Pinpoint the cell where the given text exists, returning its [x, y] midpoint coordinate. 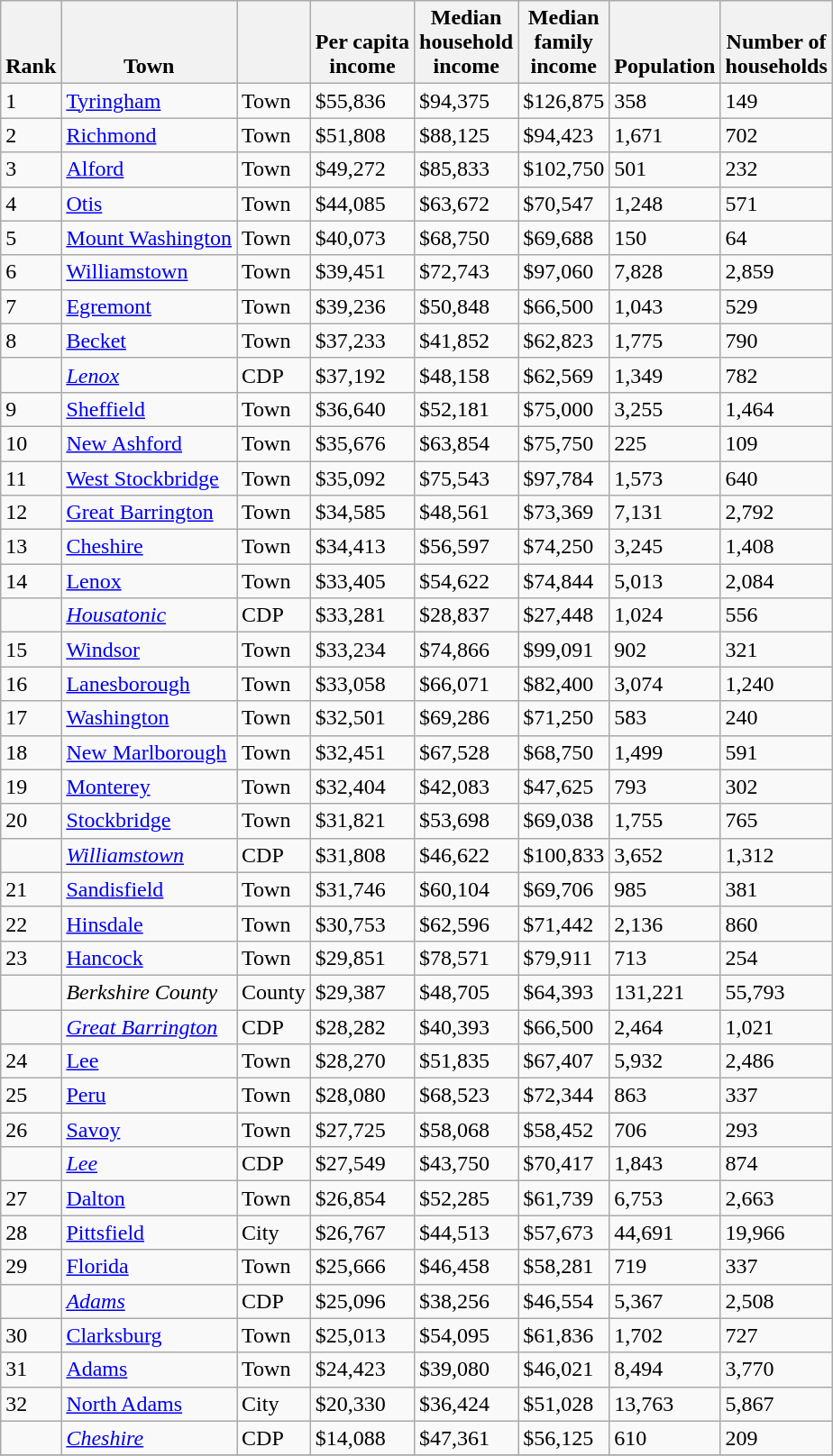
2,464 [665, 1026]
1,573 [665, 478]
Otis [150, 204]
$34,413 [362, 547]
1,043 [665, 306]
985 [665, 889]
$25,666 [362, 1267]
$28,282 [362, 1026]
$99,091 [564, 650]
$71,442 [564, 924]
$33,281 [362, 615]
$94,375 [467, 101]
$48,561 [467, 513]
$94,423 [564, 135]
782 [776, 375]
32 [31, 1404]
3,255 [665, 409]
$74,844 [564, 581]
$35,092 [362, 478]
$82,400 [564, 684]
2,486 [776, 1061]
1,312 [776, 855]
Becket [150, 341]
55,793 [776, 992]
2,663 [776, 1198]
$61,836 [564, 1335]
$26,767 [362, 1233]
$58,068 [467, 1130]
$57,673 [564, 1233]
North Adams [150, 1404]
Medianhouseholdincome [467, 42]
$51,835 [467, 1061]
$46,021 [564, 1370]
1 [31, 101]
Sandisfield [150, 889]
7,131 [665, 513]
24 [31, 1061]
27 [31, 1198]
$97,784 [564, 478]
$85,833 [467, 169]
$72,743 [467, 272]
$38,256 [467, 1301]
$25,013 [362, 1335]
$66,071 [467, 684]
902 [665, 650]
$40,393 [467, 1026]
$70,417 [564, 1164]
$40,073 [362, 238]
$67,407 [564, 1061]
Florida [150, 1267]
13,763 [665, 1404]
New Marlborough [150, 752]
5 [31, 238]
$20,330 [362, 1404]
1,024 [665, 615]
$58,281 [564, 1267]
$42,083 [467, 787]
$24,423 [362, 1370]
$61,739 [564, 1198]
$39,236 [362, 306]
$52,285 [467, 1198]
21 [31, 889]
860 [776, 924]
Hinsdale [150, 924]
1,499 [665, 752]
$28,080 [362, 1096]
$31,821 [362, 821]
$74,866 [467, 650]
1,464 [776, 409]
Monterey [150, 787]
727 [776, 1335]
3 [31, 169]
$51,028 [564, 1404]
571 [776, 204]
Dalton [150, 1198]
$97,060 [564, 272]
$51,808 [362, 135]
302 [776, 787]
8,494 [665, 1370]
44,691 [665, 1233]
$25,096 [362, 1301]
64 [776, 238]
209 [776, 1438]
$31,808 [362, 855]
$50,848 [467, 306]
$32,501 [362, 718]
$37,233 [362, 341]
$53,698 [467, 821]
109 [776, 443]
3,074 [665, 684]
$62,596 [467, 924]
$69,286 [467, 718]
Pittsfield [150, 1233]
863 [665, 1096]
$62,823 [564, 341]
$48,705 [467, 992]
$54,095 [467, 1335]
2 [31, 135]
640 [776, 478]
$56,125 [564, 1438]
719 [665, 1267]
$36,640 [362, 409]
$75,750 [564, 443]
1,755 [665, 821]
Per capitaincome [362, 42]
7 [31, 306]
556 [776, 615]
$126,875 [564, 101]
19,966 [776, 1233]
17 [31, 718]
$30,753 [362, 924]
150 [665, 238]
4 [31, 204]
1,843 [665, 1164]
1,702 [665, 1335]
$48,158 [467, 375]
5,367 [665, 1301]
29 [31, 1267]
$26,854 [362, 1198]
610 [665, 1438]
131,221 [665, 992]
14 [31, 581]
Clarksburg [150, 1335]
1,349 [665, 375]
232 [776, 169]
18 [31, 752]
$74,250 [564, 547]
West Stockbridge [150, 478]
15 [31, 650]
381 [776, 889]
501 [665, 169]
7,828 [665, 272]
1,671 [665, 135]
$46,622 [467, 855]
$28,837 [467, 615]
Mount Washington [150, 238]
$29,387 [362, 992]
Washington [150, 718]
706 [665, 1130]
16 [31, 684]
$54,622 [467, 581]
$29,851 [362, 958]
12 [31, 513]
$70,547 [564, 204]
583 [665, 718]
790 [776, 341]
$27,549 [362, 1164]
$79,911 [564, 958]
793 [665, 787]
Population [665, 42]
$49,272 [362, 169]
$63,854 [467, 443]
$47,361 [467, 1438]
Richmond [150, 135]
23 [31, 958]
$69,038 [564, 821]
$36,424 [467, 1404]
$62,569 [564, 375]
9 [31, 409]
Number ofhouseholds [776, 42]
$67,528 [467, 752]
358 [665, 101]
765 [776, 821]
2,792 [776, 513]
$69,688 [564, 238]
$32,451 [362, 752]
$75,000 [564, 409]
$47,625 [564, 787]
$39,451 [362, 272]
2,859 [776, 272]
$64,393 [564, 992]
$41,852 [467, 341]
240 [776, 718]
$31,746 [362, 889]
591 [776, 752]
2,136 [665, 924]
$35,676 [362, 443]
10 [31, 443]
$44,085 [362, 204]
1,775 [665, 341]
3,770 [776, 1370]
$56,597 [467, 547]
$78,571 [467, 958]
11 [31, 478]
1,408 [776, 547]
Hancock [150, 958]
5,013 [665, 581]
8 [31, 341]
293 [776, 1130]
149 [776, 101]
30 [31, 1335]
$88,125 [467, 135]
$44,513 [467, 1233]
2,508 [776, 1301]
6 [31, 272]
Housatonic [150, 615]
$102,750 [564, 169]
$100,833 [564, 855]
$68,523 [467, 1096]
Peru [150, 1096]
$73,369 [564, 513]
Lanesborough [150, 684]
702 [776, 135]
$33,058 [362, 684]
321 [776, 650]
13 [31, 547]
20 [31, 821]
529 [776, 306]
$43,750 [467, 1164]
874 [776, 1164]
1,248 [665, 204]
254 [776, 958]
Berkshire County [150, 992]
5,867 [776, 1404]
$52,181 [467, 409]
Sheffield [150, 409]
22 [31, 924]
$37,192 [362, 375]
Alford [150, 169]
$58,452 [564, 1130]
26 [31, 1130]
1,240 [776, 684]
Savoy [150, 1130]
$55,836 [362, 101]
$46,458 [467, 1267]
2,084 [776, 581]
County [274, 992]
Rank [31, 42]
$63,672 [467, 204]
225 [665, 443]
5,932 [665, 1061]
$32,404 [362, 787]
$34,585 [362, 513]
19 [31, 787]
Medianfamilyincome [564, 42]
713 [665, 958]
3,245 [665, 547]
28 [31, 1233]
$39,080 [467, 1370]
$75,543 [467, 478]
$28,270 [362, 1061]
$27,725 [362, 1130]
New Ashford [150, 443]
$33,405 [362, 581]
1,021 [776, 1026]
$46,554 [564, 1301]
Stockbridge [150, 821]
Tyringham [150, 101]
6,753 [665, 1198]
$33,234 [362, 650]
$69,706 [564, 889]
3,652 [665, 855]
Egremont [150, 306]
Windsor [150, 650]
31 [31, 1370]
$60,104 [467, 889]
$72,344 [564, 1096]
$27,448 [564, 615]
25 [31, 1096]
$71,250 [564, 718]
$14,088 [362, 1438]
